Determine the (X, Y) coordinate at the center of the cell enclosing the given text.  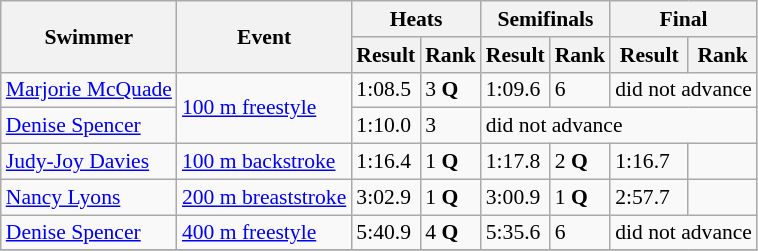
Heats (416, 19)
3 Q (450, 90)
3 (450, 126)
Semifinals (546, 19)
5:40.9 (386, 233)
2:57.7 (649, 197)
1:17.8 (516, 162)
1:16.4 (386, 162)
Marjorie McQuade (89, 90)
3:00.9 (516, 197)
400 m freestyle (264, 233)
1:09.6 (516, 90)
200 m breaststroke (264, 197)
100 m freestyle (264, 108)
2 Q (580, 162)
Judy-Joy Davies (89, 162)
Swimmer (89, 36)
1:08.5 (386, 90)
1:16.7 (649, 162)
Final (684, 19)
5:35.6 (516, 233)
4 Q (450, 233)
1:10.0 (386, 126)
3:02.9 (386, 197)
Event (264, 36)
Nancy Lyons (89, 197)
100 m backstroke (264, 162)
